Extract the (x, y) coordinate from the center of the cell holding the provided text.  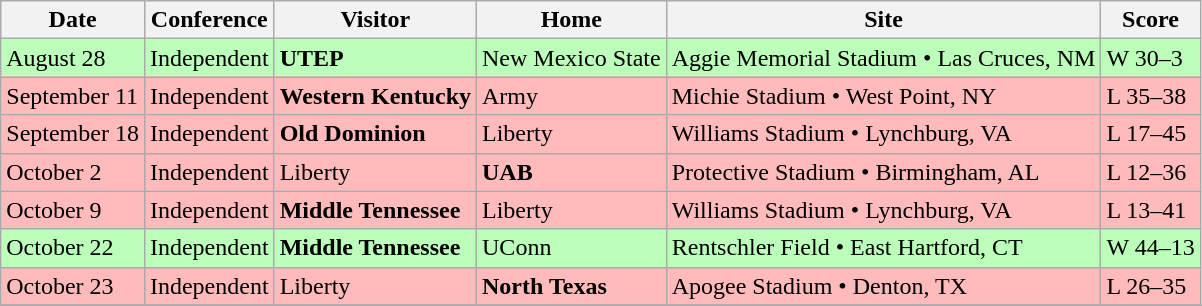
North Texas (572, 286)
October 22 (73, 248)
Protective Stadium • Birmingham, AL (884, 172)
Score (1150, 20)
L 26–35 (1150, 286)
Apogee Stadium • Denton, TX (884, 286)
Western Kentucky (375, 96)
Home (572, 20)
August 28 (73, 58)
Old Dominion (375, 134)
October 9 (73, 210)
UAB (572, 172)
September 18 (73, 134)
Site (884, 20)
October 2 (73, 172)
W 30–3 (1150, 58)
Army (572, 96)
Date (73, 20)
L 35–38 (1150, 96)
W 44–13 (1150, 248)
Michie Stadium • West Point, NY (884, 96)
L 13–41 (1150, 210)
L 17–45 (1150, 134)
Conference (209, 20)
UTEP (375, 58)
October 23 (73, 286)
UConn (572, 248)
September 11 (73, 96)
New Mexico State (572, 58)
L 12–36 (1150, 172)
Visitor (375, 20)
Rentschler Field • East Hartford, CT (884, 248)
Aggie Memorial Stadium • Las Cruces, NM (884, 58)
